Find where the given text appears and provide that cell's center as (x, y) coordinate. 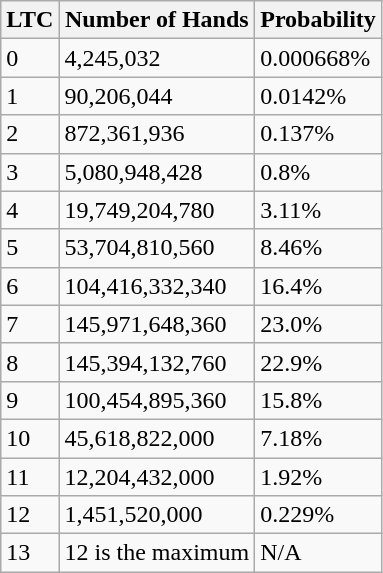
1,451,520,000 (157, 515)
5,080,948,428 (157, 172)
13 (30, 553)
7 (30, 324)
100,454,895,360 (157, 400)
8 (30, 362)
104,416,332,340 (157, 286)
53,704,810,560 (157, 248)
22.9% (318, 362)
12,204,432,000 (157, 477)
145,971,648,360 (157, 324)
1 (30, 96)
0.8% (318, 172)
2 (30, 134)
4 (30, 210)
0.0142% (318, 96)
145,394,132,760 (157, 362)
Number of Hands (157, 20)
4,245,032 (157, 58)
12 is the maximum (157, 553)
3.11% (318, 210)
6 (30, 286)
12 (30, 515)
11 (30, 477)
16.4% (318, 286)
19,749,204,780 (157, 210)
0 (30, 58)
45,618,822,000 (157, 438)
0.137% (318, 134)
1.92% (318, 477)
0.000668% (318, 58)
872,361,936 (157, 134)
5 (30, 248)
15.8% (318, 400)
Probability (318, 20)
23.0% (318, 324)
90,206,044 (157, 96)
LTC (30, 20)
8.46% (318, 248)
7.18% (318, 438)
N/A (318, 553)
10 (30, 438)
0.229% (318, 515)
9 (30, 400)
3 (30, 172)
